Find where the given text appears and provide that cell's center as (x, y) coordinate. 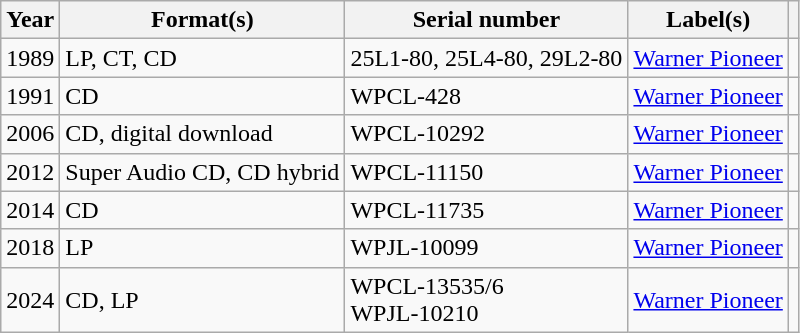
LP, CT, CD (202, 58)
Format(s) (202, 20)
WPCL-11735 (486, 210)
WPCL-428 (486, 96)
WPJL-10099 (486, 248)
WPCL-11150 (486, 172)
CD, LP (202, 300)
LP (202, 248)
1989 (30, 58)
CD, digital download (202, 134)
2018 (30, 248)
Year (30, 20)
Super Audio CD, CD hybrid (202, 172)
2024 (30, 300)
25L1-80, 25L4-80, 29L2-80 (486, 58)
2006 (30, 134)
WPCL-13535/6WPJL-10210 (486, 300)
2014 (30, 210)
Label(s) (708, 20)
2012 (30, 172)
Serial number (486, 20)
WPCL-10292 (486, 134)
1991 (30, 96)
